Detect which cell encompasses the target text, then output its (x, y) center coordinate. 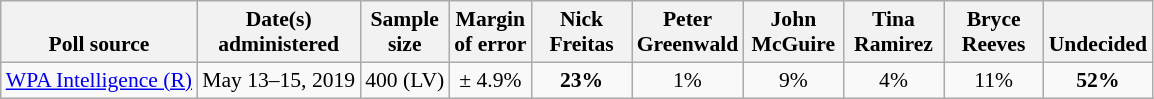
52% (1098, 80)
1% (688, 80)
Date(s)administered (278, 32)
BryceReeves (994, 32)
Poll source (99, 32)
May 13–15, 2019 (278, 80)
4% (893, 80)
PeterGreenwald (688, 32)
JohnMcGuire (793, 32)
± 4.9% (490, 80)
Marginof error (490, 32)
400 (LV) (404, 80)
NickFreitas (581, 32)
23% (581, 80)
Samplesize (404, 32)
9% (793, 80)
Undecided (1098, 32)
11% (994, 80)
WPA Intelligence (R) (99, 80)
TinaRamirez (893, 32)
